Find where the given text appears and provide that cell's center as [X, Y] coordinate. 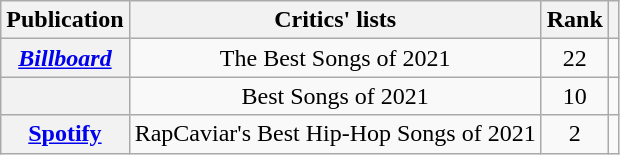
Spotify [65, 134]
Rank [574, 20]
Billboard [65, 58]
Critics' lists [335, 20]
10 [574, 96]
Best Songs of 2021 [335, 96]
Publication [65, 20]
22 [574, 58]
2 [574, 134]
The Best Songs of 2021 [335, 58]
RapCaviar's Best Hip-Hop Songs of 2021 [335, 134]
